Determine the (x, y) coordinate at the center of the cell enclosing the given text.  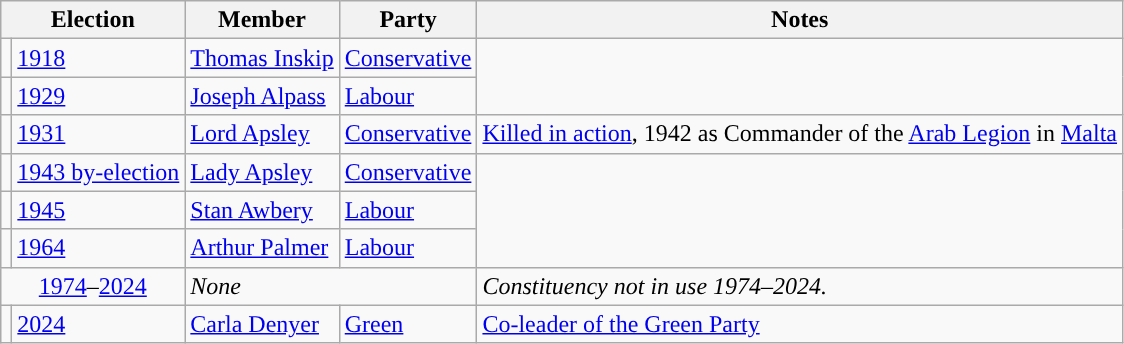
Thomas Inskip (262, 58)
1931 (98, 134)
1945 (98, 210)
1918 (98, 58)
Election (93, 20)
None (331, 286)
Killed in action, 1942 as Commander of the Arab Legion in Malta (800, 134)
Constituency not in use 1974–2024. (800, 286)
Party (408, 20)
Stan Awbery (262, 210)
Green (408, 324)
1929 (98, 96)
Notes (800, 20)
1964 (98, 248)
Arthur Palmer (262, 248)
Carla Denyer (262, 324)
Member (262, 20)
1943 by-election (98, 172)
Lord Apsley (262, 134)
Lady Apsley (262, 172)
Joseph Alpass (262, 96)
Co-leader of the Green Party (800, 324)
2024 (98, 324)
1974–2024 (93, 286)
